Extract the (X, Y) coordinate from the center of the cell holding the provided text.  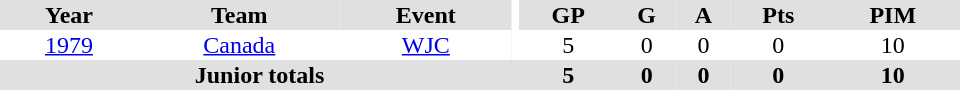
G (646, 15)
WJC (426, 45)
A (704, 15)
PIM (893, 15)
Event (426, 15)
1979 (69, 45)
Pts (778, 15)
Year (69, 15)
Canada (240, 45)
Team (240, 15)
Junior totals (260, 75)
GP (568, 15)
